From the cell containing the given text, extract its center point as (x, y) coordinate. 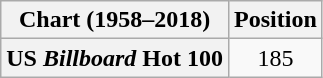
US Billboard Hot 100 (115, 58)
Position (276, 20)
Chart (1958–2018) (115, 20)
185 (276, 58)
